Scan for the cell matching the given text and deliver its [X, Y] coordinate at center. 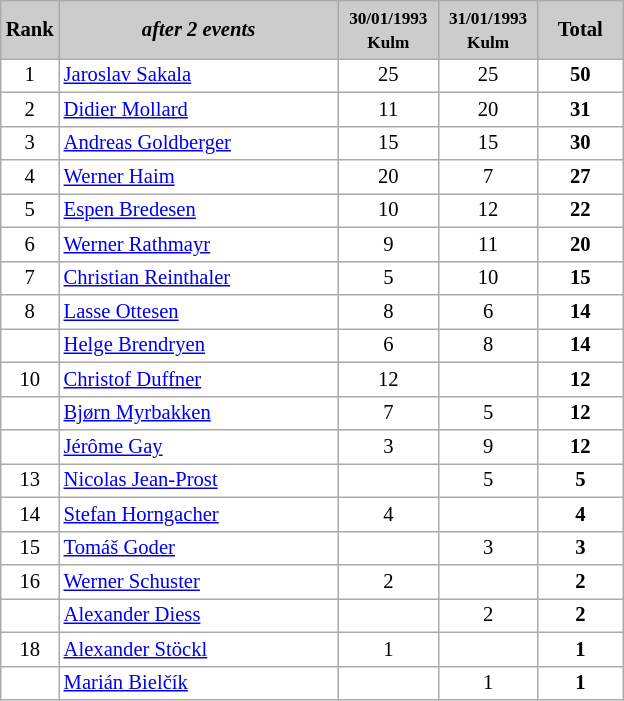
Alexander Stöckl [199, 649]
50 [580, 75]
Lasse Ottesen [199, 311]
Helge Brendryen [199, 345]
16 [30, 581]
31/01/1993Kulm [488, 29]
Andreas Goldberger [199, 143]
31 [580, 109]
Bjørn Myrbakken [199, 413]
Christian Reinthaler [199, 278]
Tomáš Goder [199, 548]
Stefan Horngacher [199, 514]
Werner Schuster [199, 581]
Christof Duffner [199, 379]
after 2 events [199, 29]
Espen Bredesen [199, 210]
13 [30, 480]
Rank [30, 29]
Jaroslav Sakala [199, 75]
Werner Rathmayr [199, 244]
Alexander Diess [199, 615]
Werner Haim [199, 177]
22 [580, 210]
Total [580, 29]
Nicolas Jean-Prost [199, 480]
Didier Mollard [199, 109]
30/01/1993Kulm [388, 29]
27 [580, 177]
18 [30, 649]
30 [580, 143]
Marián Bielčík [199, 683]
Jérôme Gay [199, 447]
